From the cell containing the given text, extract its center point as (X, Y) coordinate. 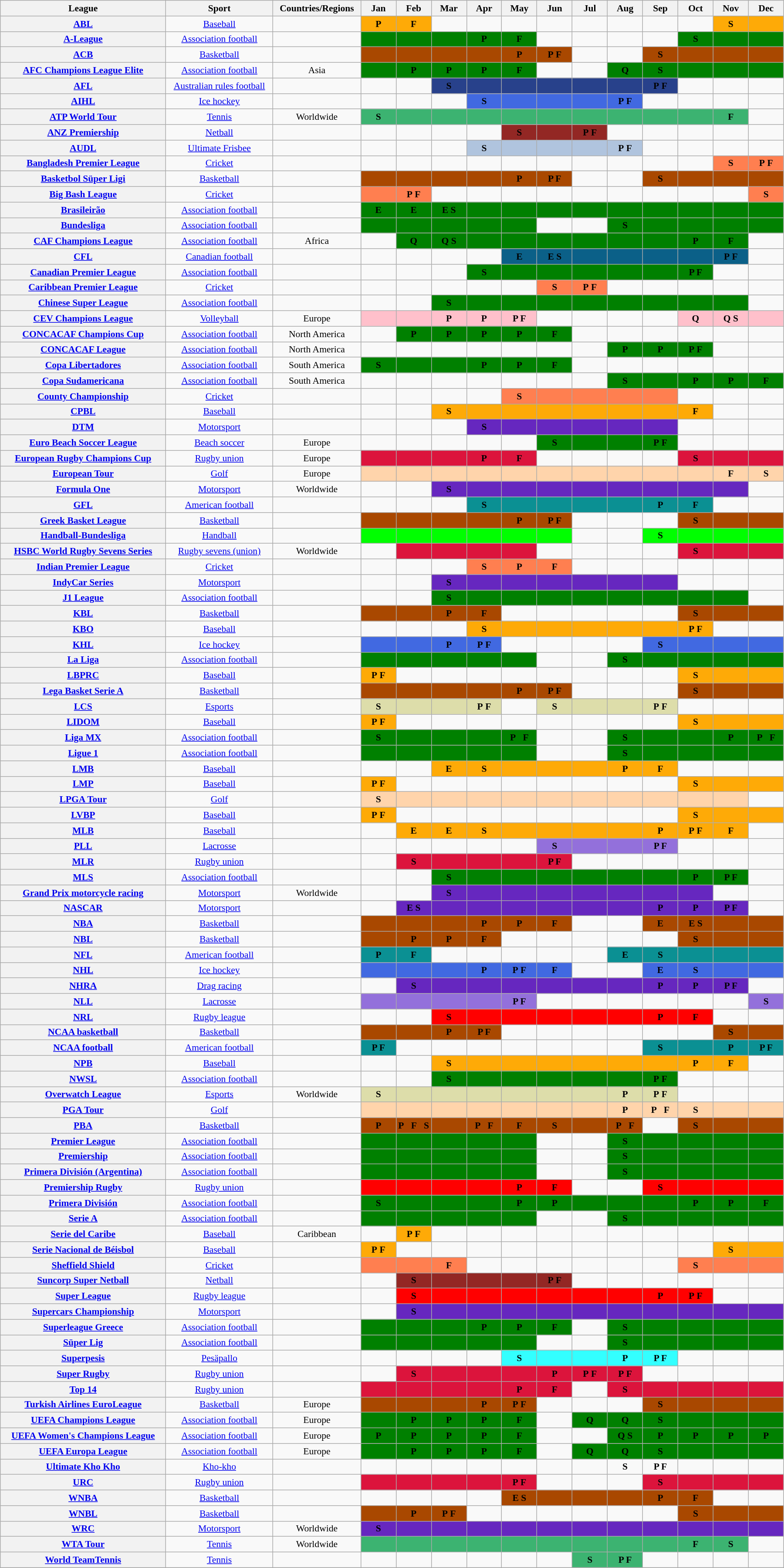
Countries/Regions (317, 8)
Formula One (83, 490)
NRL (83, 1017)
NHRA (83, 986)
LVBP (83, 815)
May (519, 8)
LMB (83, 769)
PBA (83, 1125)
Euro Beach Soccer League (83, 443)
Serie del Caribe (83, 1234)
Drag racing (220, 986)
La Liga (83, 660)
CONCACAF League (83, 350)
Bangladesh Premier League (83, 163)
Rugby sevens (union) (220, 551)
CAF Champions League (83, 241)
Supercars Championship (83, 1312)
Sheffield Shield (83, 1265)
PGA Tour (83, 1110)
Australian rules football (220, 86)
Sport (220, 8)
Premiership Rugby (83, 1188)
Grand Prix motorcycle racing (83, 893)
Superleague Greece (83, 1327)
Süper Lig (83, 1343)
Basketbol Süper Ligi (83, 179)
Handball-Bundesliga (83, 536)
NBL (83, 939)
Big Bash League (83, 195)
Africa (317, 241)
URC (83, 1483)
Apr (484, 8)
Oct (695, 8)
LIDOM (83, 722)
MLS (83, 877)
Primera División (Argentina) (83, 1172)
UEFA Europa League (83, 1451)
Lega Basket Serie A (83, 691)
ATP World Tour (83, 117)
WTA Tour (83, 1544)
AFC Champions League Elite (83, 71)
WNBL (83, 1514)
AFL (83, 86)
Chinese Super League (83, 303)
Volleyball (220, 319)
ANZ Premiership (83, 132)
MLB (83, 831)
Liga MX (83, 738)
NPB (83, 1064)
Top 14 (83, 1389)
Turkish Airlines EuroLeague (83, 1405)
J1 League (83, 598)
A-League (83, 39)
County Championship (83, 396)
UEFA Women's Champions League (83, 1436)
PLL (83, 846)
Suncorp Super Netball (83, 1281)
CFL (83, 257)
Super Rugby (83, 1374)
Jul (590, 8)
Canadian Premier League (83, 272)
Serie Nacional de Béisbol (83, 1250)
NLL (83, 1001)
IndyCar Series (83, 582)
European Tour (83, 474)
NBA (83, 924)
Asia (317, 71)
HSBC World Rugby Sevens Series (83, 551)
Sep (660, 8)
KBO (83, 629)
Greek Basket League (83, 520)
NHL (83, 970)
P F S (414, 1125)
MLR (83, 862)
AIHL (83, 101)
Beach soccer (220, 443)
LCS (83, 706)
Dec (766, 8)
World TeamTennis (83, 1560)
Overwatch League (83, 1095)
Premier League (83, 1141)
Bundesliga (83, 226)
NASCAR (83, 908)
NFL (83, 955)
Caribbean Premier League (83, 287)
CEV Champions League (83, 319)
Copa Sudamericana (83, 381)
LBPRC (83, 676)
Caribbean (317, 1234)
Serie A (83, 1219)
Feb (414, 8)
UEFA Champions League (83, 1420)
KBL (83, 614)
Superpesis (83, 1358)
Canadian football (220, 257)
Handball (220, 536)
LMP (83, 784)
Brasileirão (83, 210)
Ultimate Frisbee (220, 148)
Ultimate Kho Kho (83, 1467)
Mar (449, 8)
Jan (378, 8)
CPBL (83, 412)
Primera División (83, 1203)
Ligue 1 (83, 753)
NCAA football (83, 1048)
Nov (731, 8)
Copa Libertadores (83, 365)
NCAA basketball (83, 1032)
League (83, 8)
LPGA Tour (83, 800)
GFL (83, 505)
NWSL (83, 1079)
Kho-kho (220, 1467)
European Rugby Champions Cup (83, 458)
WNBA (83, 1498)
Indian Premier League (83, 567)
WRC (83, 1529)
Premiership (83, 1156)
Jun (555, 8)
ACB (83, 55)
DTM (83, 427)
Aug (625, 8)
CONCACAF Champions Cup (83, 334)
Pesäpallo (220, 1358)
Super League (83, 1296)
ABL (83, 24)
AUDL (83, 148)
KHL (83, 645)
